Search for the cell housing the specified text and yield its [X, Y] center coordinate. 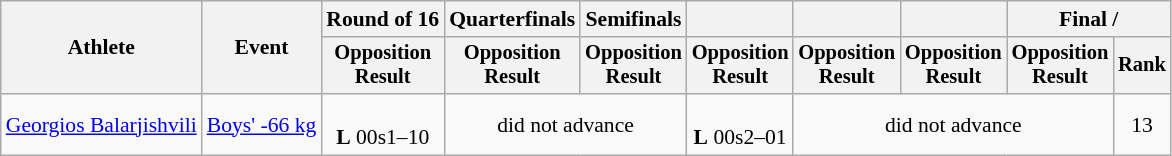
Round of 16 [382, 19]
13 [1142, 124]
L 00s2–01 [740, 124]
Rank [1142, 66]
Athlete [102, 48]
Georgios Balarjishvili [102, 124]
Boys' -66 kg [262, 124]
Semifinals [634, 19]
Event [262, 48]
Final / [1089, 19]
Quarterfinals [512, 19]
L 00s1–10 [382, 124]
